From the cell containing the given text, extract its center point as [x, y] coordinate. 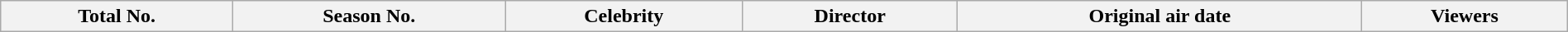
Director [850, 16]
Viewers [1465, 16]
Season No. [369, 16]
Original air date [1159, 16]
Celebrity [624, 16]
Total No. [117, 16]
